Scan for the cell matching the given text and deliver its [X, Y] coordinate at center. 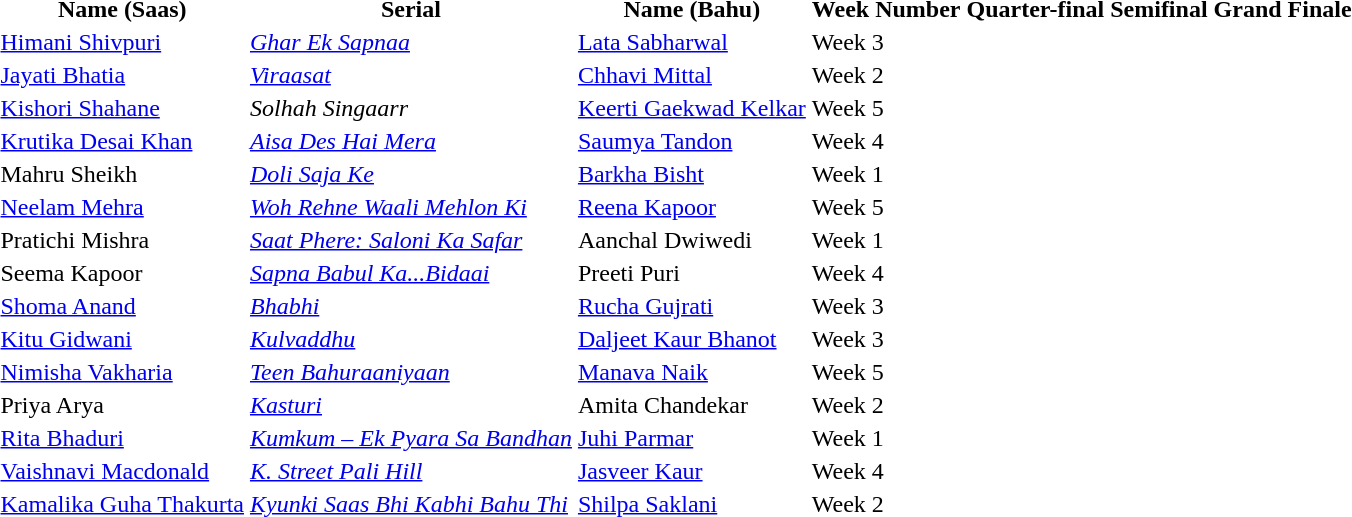
Woh Rehne Waali Mehlon Ki [410, 207]
Viraasat [410, 75]
Daljeet Kaur Bhanot [692, 339]
Bhabhi [410, 306]
Kulvaddhu [410, 339]
Aanchal Dwiwedi [692, 240]
Juhi Parmar [692, 438]
Rucha Gujrati [692, 306]
Lata Sabharwal [692, 42]
Solhah Singaarr [410, 108]
Preeti Puri [692, 273]
Amita Chandekar [692, 405]
Teen Bahuraaniyaan [410, 372]
Saumya Tandon [692, 141]
Chhavi Mittal [692, 75]
Ghar Ek Sapnaa [410, 42]
Keerti Gaekwad Kelkar [692, 108]
Reena Kapoor [692, 207]
Sapna Babul Ka...Bidaai [410, 273]
Saat Phere: Saloni Ka Safar [410, 240]
Doli Saja Ke [410, 174]
Aisa Des Hai Mera [410, 141]
Kasturi [410, 405]
K. Street Pali Hill [410, 471]
Jasveer Kaur [692, 471]
Barkha Bisht [692, 174]
Kumkum – Ek Pyara Sa Bandhan [410, 438]
Manava Naik [692, 372]
